Capture the cell that displays the provided text and extract its [X, Y] central coordinate. 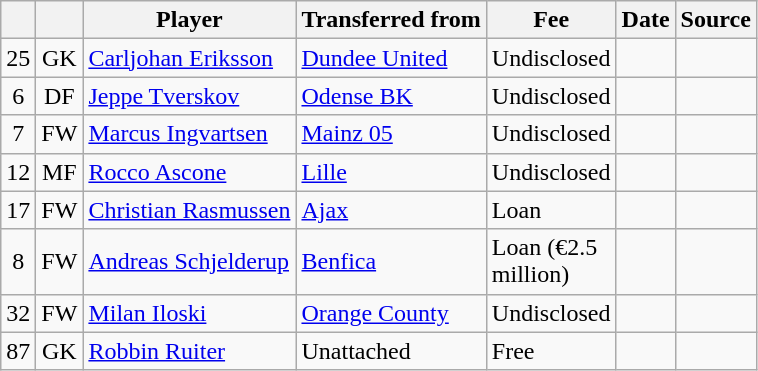
6 [18, 96]
Christian Rasmussen [190, 210]
MF [60, 172]
25 [18, 58]
Milan Iloski [190, 313]
Date [646, 20]
Lille [391, 172]
Fee [551, 20]
Carljohan Eriksson [190, 58]
Loan [551, 210]
Orange County [391, 313]
Loan (€2.5 million) [551, 262]
Free [551, 351]
Benfica [391, 262]
Player [190, 20]
Jeppe Tverskov [190, 96]
Unattached [391, 351]
Andreas Schjelderup [190, 262]
Mainz 05 [391, 134]
17 [18, 210]
Marcus Ingvartsen [190, 134]
12 [18, 172]
7 [18, 134]
8 [18, 262]
Robbin Ruiter [190, 351]
Odense BK [391, 96]
Rocco Ascone [190, 172]
Source [716, 20]
87 [18, 351]
32 [18, 313]
Ajax [391, 210]
Dundee United [391, 58]
Transferred from [391, 20]
DF [60, 96]
